Search for the cell housing the specified text and yield its [x, y] center coordinate. 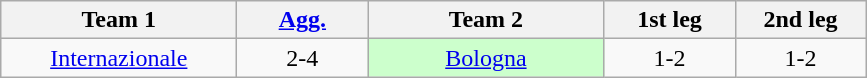
Team 1 [119, 20]
2-4 [302, 58]
Bologna [486, 58]
Agg. [302, 20]
1st leg [670, 20]
Team 2 [486, 20]
Internazionale [119, 58]
2nd leg [800, 20]
